Extract the (x, y) coordinate from the center of the cell holding the provided text.  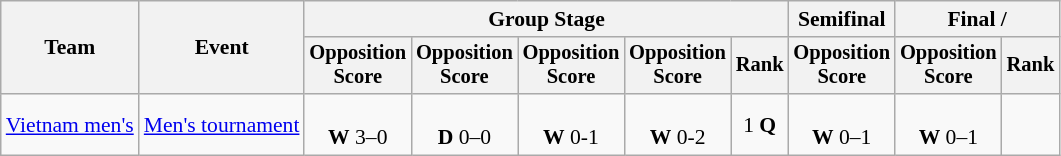
W 3–0 (358, 124)
D 0–0 (464, 124)
Vietnam men's (70, 124)
Group Stage (546, 19)
Men's tournament (222, 124)
W 0-2 (678, 124)
Semifinal (842, 19)
Event (222, 48)
W 0-1 (572, 124)
Final / (977, 19)
Team (70, 48)
1 Q (760, 124)
